Output the (X, Y) coordinate of the center of the cell containing the given text.  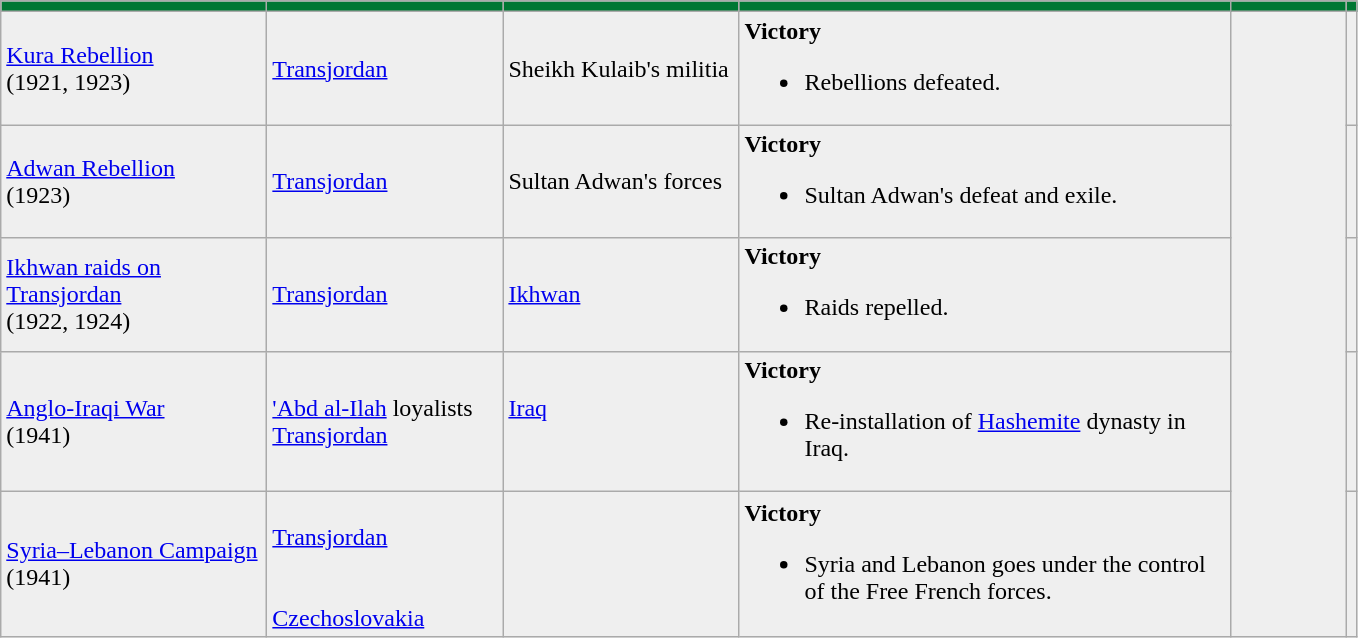
Adwan Rebellion(1923) (134, 182)
VictorySyria and Lebanon goes under the control of the Free French forces. (984, 564)
'Abd al-Ilah loyalists Transjordan (385, 421)
Sheikh Kulaib's militia (621, 68)
VictoryRaids repelled. (984, 294)
Ikhwan (621, 294)
Ikhwan raids on Transjordan(1922, 1924) (134, 294)
VictoryRebellions defeated. (984, 68)
Anglo-Iraqi War(1941) (134, 421)
Iraq (621, 421)
Sultan Adwan's forces (621, 182)
Kura Rebellion(1921, 1923) (134, 68)
Transjordan Czechoslovakia (385, 564)
Syria–Lebanon Campaign(1941) (134, 564)
VictoryRe-installation of Hashemite dynasty in Iraq. (984, 421)
VictorySultan Adwan's defeat and exile. (984, 182)
